Return (x, y) of the center of cell containing provided text 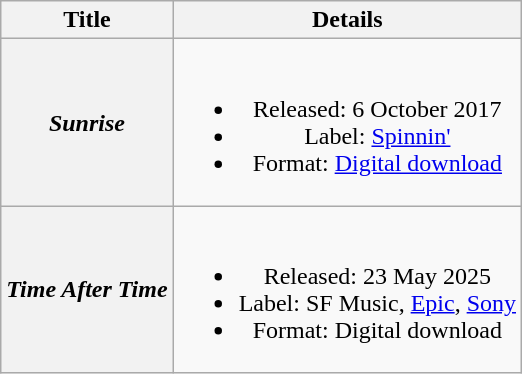
Time After Time (87, 290)
Released: 23 May 2025Label: SF Music, Epic, SonyFormat: Digital download (347, 290)
Sunrise (87, 122)
Details (347, 20)
Title (87, 20)
Released: 6 October 2017Label: Spinnin'Format: Digital download (347, 122)
